Identify which cell holds the provided text, then report its [x, y] central coordinate. 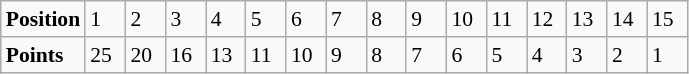
14 [627, 19]
20 [145, 55]
Points [43, 55]
15 [667, 19]
12 [547, 19]
25 [105, 55]
Position [43, 19]
16 [185, 55]
